Scan for the cell matching the given text and deliver its [x, y] coordinate at center. 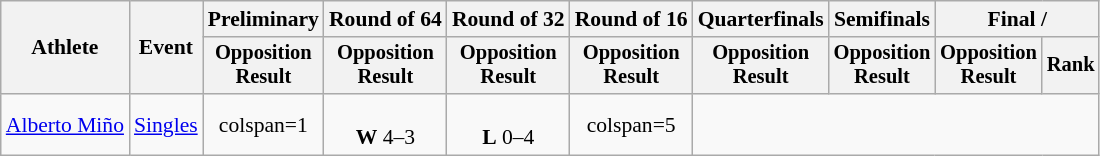
W 4–3 [386, 124]
colspan=1 [264, 124]
Athlete [65, 48]
Quarterfinals [761, 19]
Event [166, 48]
Semifinals [882, 19]
L 0–4 [508, 124]
Final / [1017, 19]
Round of 64 [386, 19]
colspan=5 [632, 124]
Alberto Miño [65, 124]
Preliminary [264, 19]
Round of 32 [508, 19]
Rank [1071, 66]
Singles [166, 124]
Round of 16 [632, 19]
